Locate the cell with the specified text and output its [x, y] center coordinate. 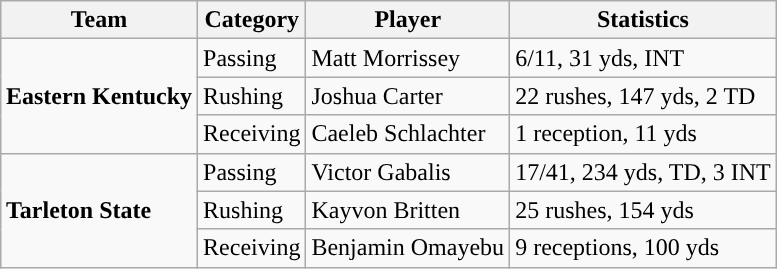
9 receptions, 100 yds [644, 248]
Team [98, 20]
Tarleton State [98, 210]
Matt Morrissey [408, 58]
6/11, 31 yds, INT [644, 58]
Statistics [644, 20]
22 rushes, 147 yds, 2 TD [644, 96]
1 reception, 11 yds [644, 134]
Caeleb Schlachter [408, 134]
Victor Gabalis [408, 172]
25 rushes, 154 yds [644, 210]
17/41, 234 yds, TD, 3 INT [644, 172]
Benjamin Omayebu [408, 248]
Eastern Kentucky [98, 96]
Joshua Carter [408, 96]
Player [408, 20]
Kayvon Britten [408, 210]
Category [252, 20]
